Pinpoint the cell where the given text exists, returning its (X, Y) midpoint coordinate. 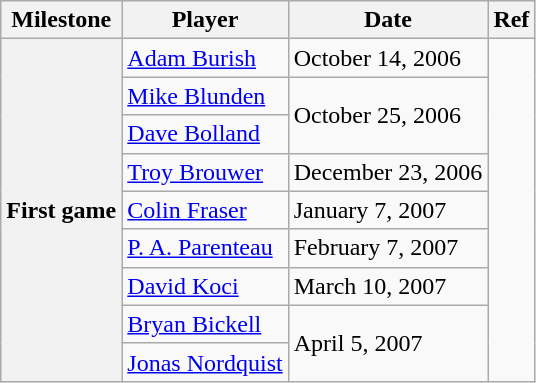
Dave Bolland (205, 134)
Bryan Bickell (205, 324)
Player (205, 20)
Troy Brouwer (205, 172)
Jonas Nordquist (205, 362)
October 14, 2006 (388, 58)
P. A. Parenteau (205, 248)
March 10, 2007 (388, 286)
October 25, 2006 (388, 115)
Date (388, 20)
Milestone (62, 20)
David Koci (205, 286)
February 7, 2007 (388, 248)
April 5, 2007 (388, 343)
Colin Fraser (205, 210)
First game (62, 210)
December 23, 2006 (388, 172)
Mike Blunden (205, 96)
Ref (512, 20)
Adam Burish (205, 58)
January 7, 2007 (388, 210)
